Pinpoint the cell where the given text exists, returning its (x, y) midpoint coordinate. 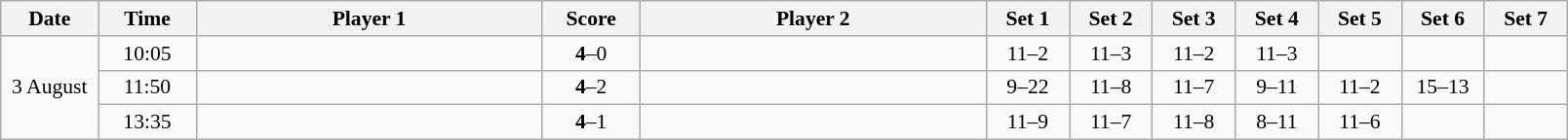
Player 2 (813, 18)
Player 1 (369, 18)
3 August (50, 87)
Score (591, 18)
9–11 (1277, 87)
11–9 (1028, 122)
Time (147, 18)
Date (50, 18)
Set 2 (1110, 18)
11:50 (147, 87)
Set 5 (1359, 18)
Set 3 (1194, 18)
4–2 (591, 87)
11–6 (1359, 122)
Set 7 (1525, 18)
9–22 (1028, 87)
15–13 (1443, 87)
4–1 (591, 122)
13:35 (147, 122)
4–0 (591, 53)
8–11 (1277, 122)
Set 4 (1277, 18)
10:05 (147, 53)
Set 1 (1028, 18)
Set 6 (1443, 18)
